Return the [x, y] coordinate for the center point of the cell that contains the specified text.  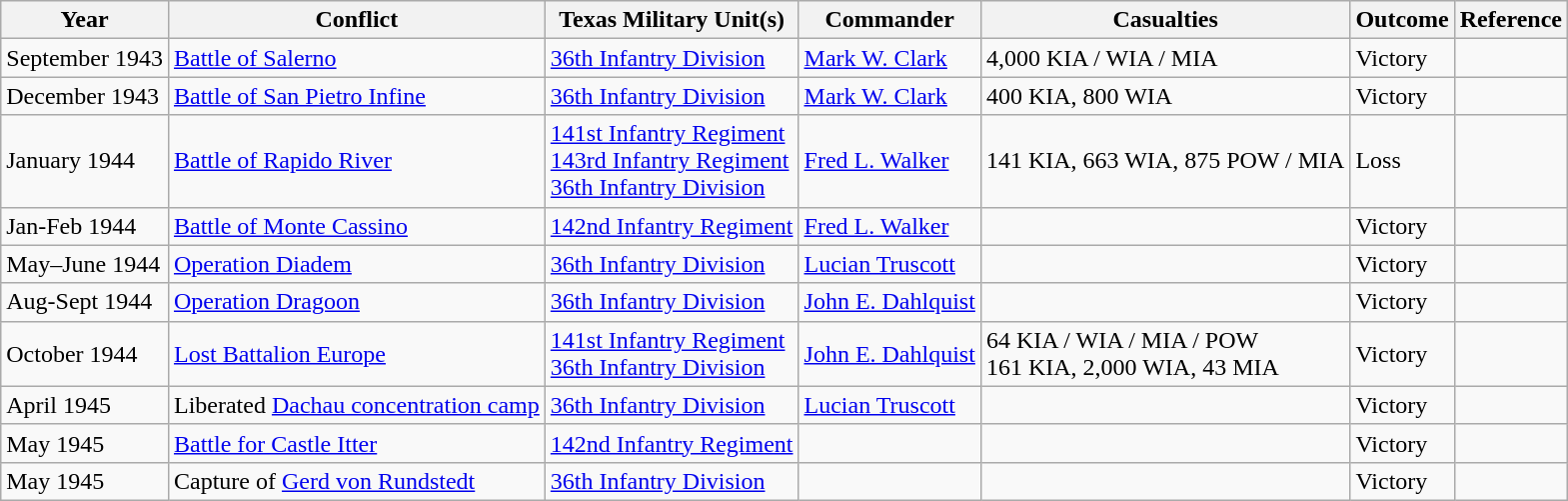
Texas Military Unit(s) [672, 20]
September 1943 [85, 58]
Commander [889, 20]
October 1944 [85, 354]
Reference [1511, 20]
Capture of Gerd von Rundstedt [356, 481]
Operation Diadem [356, 264]
141 KIA, 663 WIA, 875 POW / MIA [1165, 161]
Year [85, 20]
141st Infantry Regiment143rd Infantry Regiment36th Infantry Division [672, 161]
January 1944 [85, 161]
Battle of Rapido River [356, 161]
Battle of Salerno [356, 58]
Operation Dragoon [356, 302]
64 KIA / WIA / MIA / POW161 KIA, 2,000 WIA, 43 MIA [1165, 354]
400 KIA, 800 WIA [1165, 96]
4,000 KIA / WIA / MIA [1165, 58]
May–June 1944 [85, 264]
Liberated Dachau concentration camp [356, 405]
April 1945 [85, 405]
Jan-Feb 1944 [85, 226]
Battle of San Pietro Infine [356, 96]
Loss [1402, 161]
Lost Battalion Europe [356, 354]
Aug-Sept 1944 [85, 302]
Conflict [356, 20]
141st Infantry Regiment36th Infantry Division [672, 354]
Outcome [1402, 20]
December 1943 [85, 96]
Casualties [1165, 20]
Battle for Castle Itter [356, 443]
Battle of Monte Cassino [356, 226]
